Detect which cell encompasses the target text, then output its [X, Y] center coordinate. 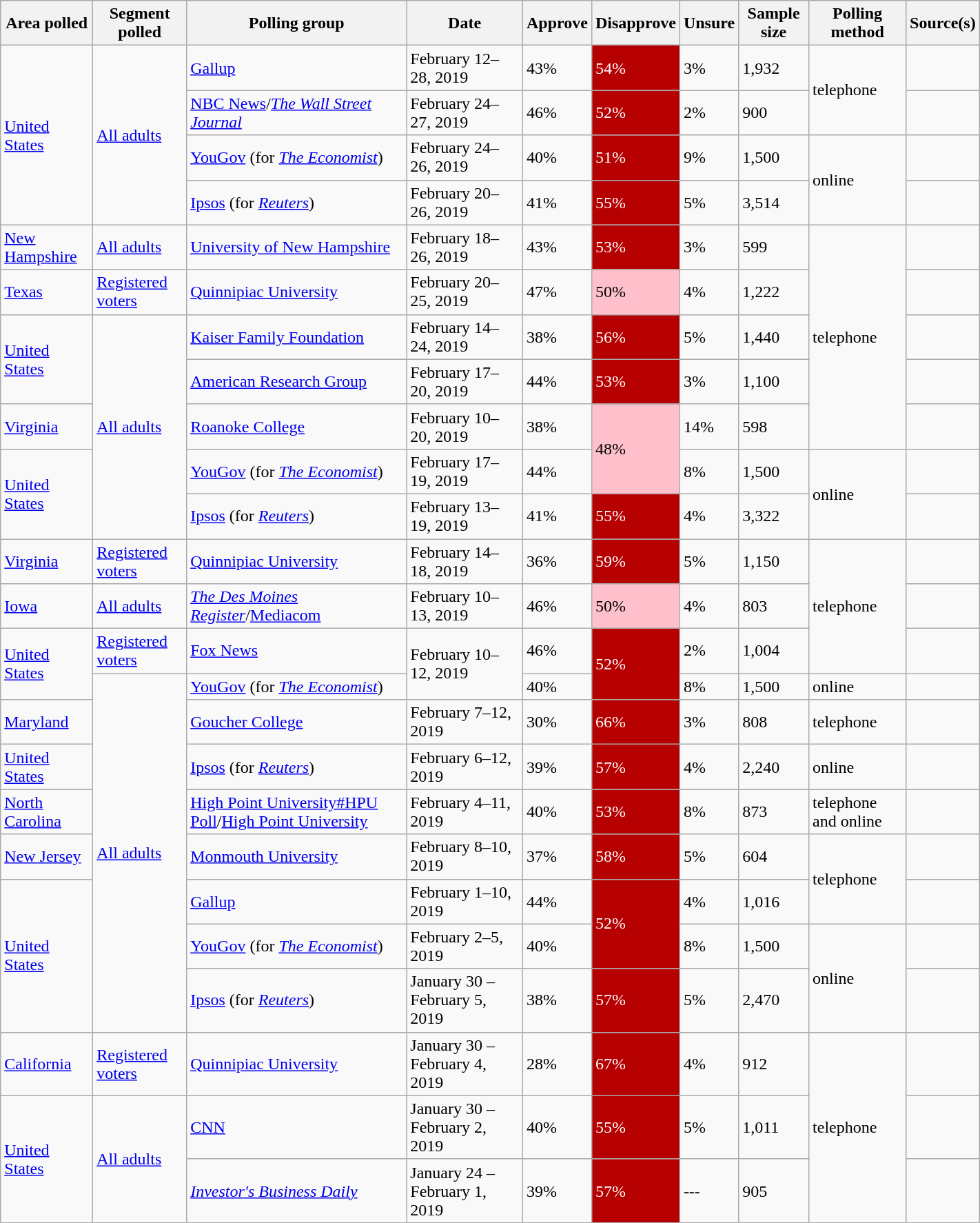
1,100 [774, 382]
Area polled [47, 23]
3,514 [774, 203]
February 2–5, 2019 [465, 946]
808 [774, 722]
Investor's Business Daily [296, 1191]
--- [708, 1191]
High Point University#HPU Poll/High Point University [296, 812]
9% [708, 157]
New Jersey [47, 856]
Sample size [774, 23]
3,322 [774, 516]
February 4–11, 2019 [465, 812]
February 20–26, 2019 [465, 203]
Segment polled [140, 23]
February 14–18, 2019 [465, 561]
1,016 [774, 902]
1,150 [774, 561]
February 8–10, 2019 [465, 856]
The Des Moines Register/Mediacom [296, 607]
Polling group [296, 23]
1,222 [774, 292]
Maryland [47, 722]
905 [774, 1191]
599 [774, 247]
February 24–27, 2019 [465, 113]
803 [774, 607]
CNN [296, 1127]
telephone and online [857, 812]
February 10–20, 2019 [465, 426]
1,440 [774, 336]
American Research Group [296, 382]
New Hampshire [47, 247]
54% [635, 68]
Monmouth University [296, 856]
37% [557, 856]
February 6–12, 2019 [465, 767]
58% [635, 856]
February 18–26, 2019 [465, 247]
36% [557, 561]
February 14–24, 2019 [465, 336]
912 [774, 1064]
Disapprove [635, 23]
February 17–20, 2019 [465, 382]
59% [635, 561]
Iowa [47, 607]
1,011 [774, 1127]
February 17–19, 2019 [465, 472]
Source(s) [943, 23]
California [47, 1064]
February 13–19, 2019 [465, 516]
NBC News/The Wall Street Journal [296, 113]
February 24–26, 2019 [465, 157]
January 30 – February 5, 2019 [465, 1000]
1,932 [774, 68]
Kaiser Family Foundation [296, 336]
Roanoke College [296, 426]
Texas [47, 292]
67% [635, 1064]
47% [557, 292]
14% [708, 426]
North Carolina [47, 812]
1,004 [774, 651]
Polling method [857, 23]
873 [774, 812]
Goucher College [296, 722]
January 30 – February 4, 2019 [465, 1064]
66% [635, 722]
598 [774, 426]
Fox News [296, 651]
January 30 – February 2, 2019 [465, 1127]
February 10–12, 2019 [465, 665]
February 7–12, 2019 [465, 722]
February 12–28, 2019 [465, 68]
Date [465, 23]
February 10–13, 2019 [465, 607]
2,240 [774, 767]
2,470 [774, 1000]
January 24 – February 1, 2019 [465, 1191]
Approve [557, 23]
Unsure [708, 23]
University of New Hampshire [296, 247]
604 [774, 856]
30% [557, 722]
February 20–25, 2019 [465, 292]
51% [635, 157]
900 [774, 113]
28% [557, 1064]
February 1–10, 2019 [465, 902]
56% [635, 336]
48% [635, 449]
